From the cell containing the given text, extract its center point as [x, y] coordinate. 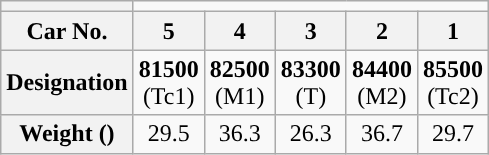
29.5 [168, 134]
82500(M1) [240, 82]
36.7 [382, 134]
Car No. [67, 31]
Designation [67, 82]
83300(T) [310, 82]
1 [452, 31]
26.3 [310, 134]
Weight () [67, 134]
81500(Tc1) [168, 82]
36.3 [240, 134]
84400(M2) [382, 82]
3 [310, 31]
4 [240, 31]
2 [382, 31]
5 [168, 31]
85500(Tc2) [452, 82]
29.7 [452, 134]
